Return [x, y] of the center of cell containing provided text 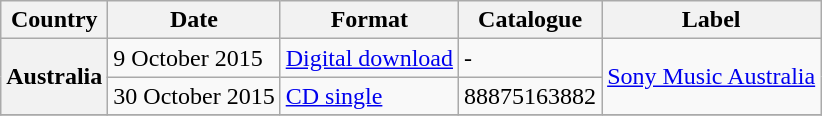
Format [369, 20]
Date [194, 20]
Australia [54, 77]
Sony Music Australia [712, 77]
CD single [369, 96]
Catalogue [530, 20]
Country [54, 20]
30 October 2015 [194, 96]
Label [712, 20]
Digital download [369, 58]
9 October 2015 [194, 58]
- [530, 58]
88875163882 [530, 96]
